Extract the (x, y) coordinate from the center of the cell holding the provided text.  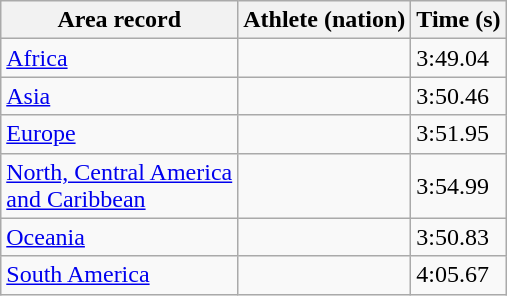
3:54.99 (458, 186)
North, Central Americaand Caribbean (120, 186)
Athlete (nation) (324, 20)
Time (s) (458, 20)
3:50.46 (458, 96)
3:49.04 (458, 58)
Area record (120, 20)
South America (120, 275)
Asia (120, 96)
3:50.83 (458, 237)
4:05.67 (458, 275)
3:51.95 (458, 134)
Africa (120, 58)
Oceania (120, 237)
Europe (120, 134)
